Identify which cell holds the provided text, then report its (X, Y) central coordinate. 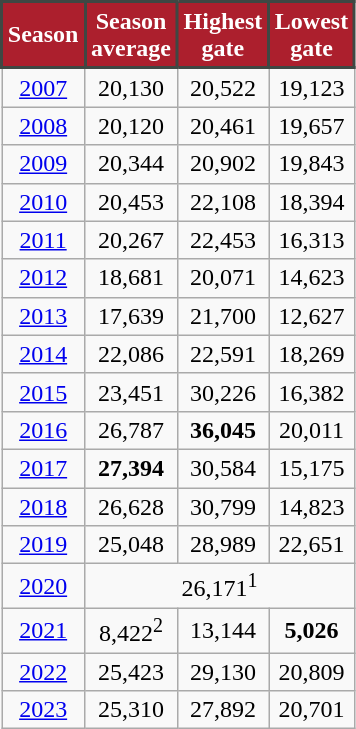
19,657 (312, 126)
20,267 (132, 240)
2016 (44, 430)
19,843 (312, 164)
22,453 (222, 240)
22,651 (312, 545)
2023 (44, 710)
2008 (44, 126)
30,799 (222, 507)
27,394 (132, 468)
26,787 (132, 430)
2009 (44, 164)
2010 (44, 202)
22,086 (132, 354)
26,628 (132, 507)
30,226 (222, 392)
2022 (44, 672)
28,989 (222, 545)
20,453 (132, 202)
25,423 (132, 672)
23,451 (132, 392)
30,584 (222, 468)
20,011 (312, 430)
27,892 (222, 710)
20,809 (312, 672)
Lowest gate (312, 36)
5,026 (312, 630)
2018 (44, 507)
8,4222 (132, 630)
21,700 (222, 316)
16,313 (312, 240)
20,130 (132, 88)
2013 (44, 316)
20,902 (222, 164)
Season (44, 36)
20,701 (312, 710)
2012 (44, 278)
2007 (44, 88)
20,344 (132, 164)
36,045 (222, 430)
20,461 (222, 126)
25,310 (132, 710)
2017 (44, 468)
Season average (132, 36)
2015 (44, 392)
2014 (44, 354)
14,623 (312, 278)
13,144 (222, 630)
17,639 (132, 316)
20,120 (132, 126)
12,627 (312, 316)
18,394 (312, 202)
19,123 (312, 88)
20,522 (222, 88)
14,823 (312, 507)
2020 (44, 586)
16,382 (312, 392)
2021 (44, 630)
Highest gate (222, 36)
18,681 (132, 278)
15,175 (312, 468)
22,591 (222, 354)
2011 (44, 240)
26,1711 (220, 586)
20,071 (222, 278)
2019 (44, 545)
29,130 (222, 672)
25,048 (132, 545)
22,108 (222, 202)
18,269 (312, 354)
